From the cell containing the given text, extract its center point as [x, y] coordinate. 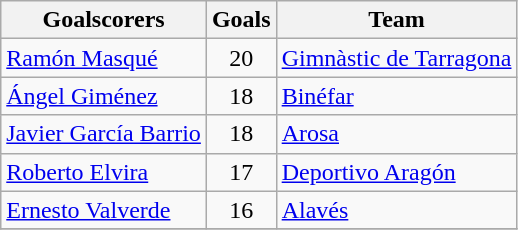
Roberto Elvira [104, 172]
Alavés [396, 210]
Javier García Barrio [104, 134]
16 [241, 210]
Arosa [396, 134]
Team [396, 20]
17 [241, 172]
20 [241, 58]
Gimnàstic de Tarragona [396, 58]
Ramón Masqué [104, 58]
Binéfar [396, 96]
Goals [241, 20]
Goalscorers [104, 20]
Deportivo Aragón [396, 172]
Ángel Giménez [104, 96]
Ernesto Valverde [104, 210]
